Extract the [X, Y] coordinate from the center of the cell holding the provided text.  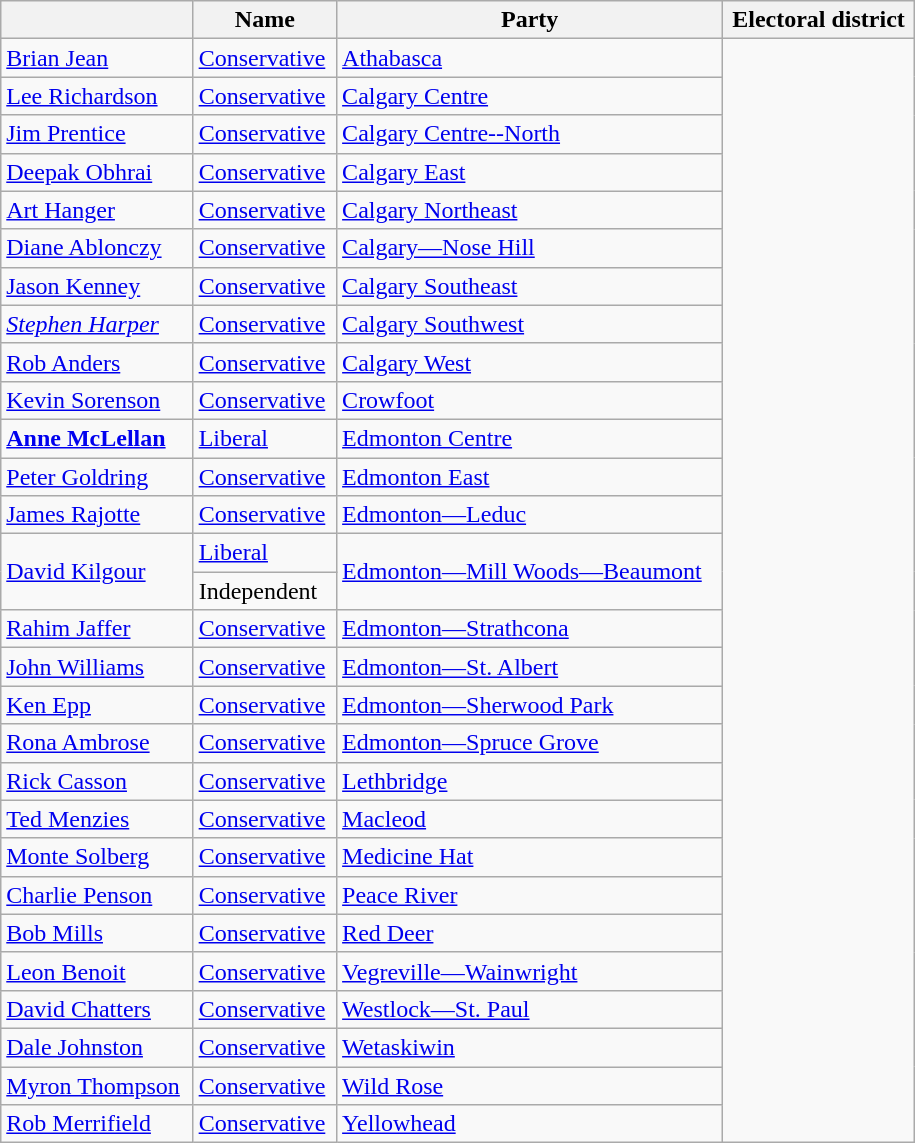
Calgary East [530, 172]
Macleod [530, 819]
Myron Thompson [97, 1085]
Calgary Southwest [530, 324]
Anne McLellan [97, 438]
Red Deer [530, 933]
Athabasca [530, 58]
Dale Johnston [97, 1047]
Calgary Centre [530, 96]
Rob Anders [97, 362]
Bob Mills [97, 933]
Party [530, 20]
Rahim Jaffer [97, 629]
Electoral district [818, 20]
Edmonton—Leduc [530, 515]
Calgary West [530, 362]
Lethbridge [530, 781]
Wetaskiwin [530, 1047]
Stephen Harper [97, 324]
Rob Merrifield [97, 1124]
Crowfoot [530, 400]
Edmonton—St. Albert [530, 667]
David Kilgour [97, 572]
Leon Benoit [97, 971]
Kevin Sorenson [97, 400]
Peter Goldring [97, 477]
Deepak Obhrai [97, 172]
David Chatters [97, 1009]
Edmonton East [530, 477]
Art Hanger [97, 210]
Calgary—Nose Hill [530, 248]
Medicine Hat [530, 857]
Lee Richardson [97, 96]
John Williams [97, 667]
Edmonton—Sherwood Park [530, 705]
Rick Casson [97, 781]
Edmonton—Strathcona [530, 629]
Diane Ablonczy [97, 248]
Monte Solberg [97, 857]
Jim Prentice [97, 134]
Westlock—St. Paul [530, 1009]
Charlie Penson [97, 895]
Peace River [530, 895]
Ted Menzies [97, 819]
Independent [264, 591]
Edmonton—Mill Woods—Beaumont [530, 572]
Wild Rose [530, 1085]
Jason Kenney [97, 286]
Edmonton Centre [530, 438]
Calgary Centre--North [530, 134]
James Rajotte [97, 515]
Yellowhead [530, 1124]
Calgary Northeast [530, 210]
Ken Epp [97, 705]
Rona Ambrose [97, 743]
Edmonton—Spruce Grove [530, 743]
Calgary Southeast [530, 286]
Vegreville—Wainwright [530, 971]
Brian Jean [97, 58]
Name [264, 20]
